Scan for the cell matching the given text and deliver its (x, y) coordinate at center. 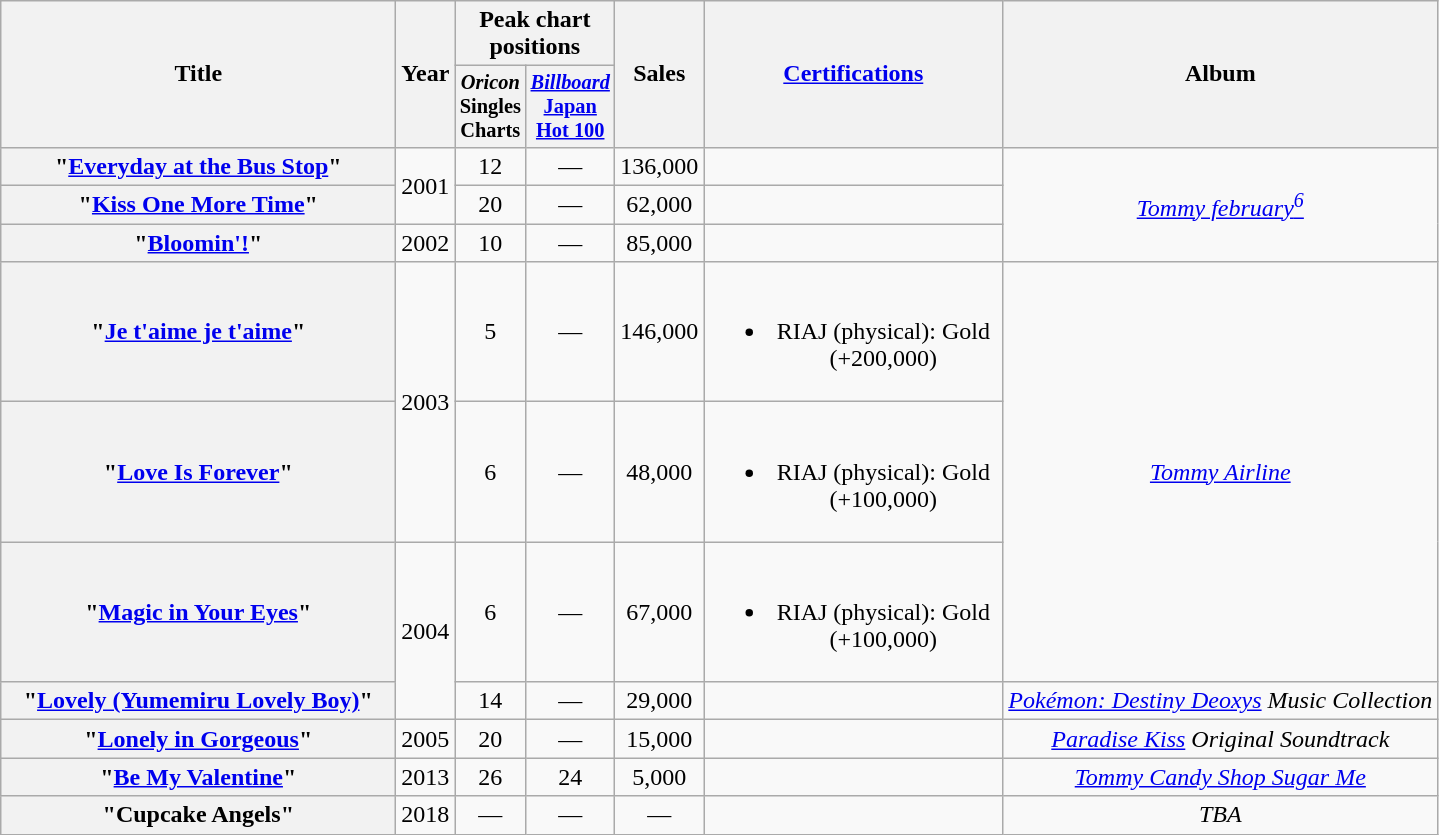
2018 (426, 815)
24 (570, 777)
Billboard Japan Hot 100 (570, 107)
TBA (1220, 815)
146,000 (660, 332)
2003 (426, 402)
67,000 (660, 612)
5 (490, 332)
85,000 (660, 243)
2013 (426, 777)
"Magic in Your Eyes" (198, 612)
"Je t'aime je t'aime" (198, 332)
Paradise Kiss Original Soundtrack (1220, 739)
Certifications (854, 74)
Year (426, 74)
2004 (426, 631)
Tommy Airline (1220, 472)
48,000 (660, 472)
Pokémon: Destiny Deoxys Music Collection (1220, 701)
5,000 (660, 777)
26 (490, 777)
136,000 (660, 166)
14 (490, 701)
"Cupcake Angels" (198, 815)
Title (198, 74)
"Be My Valentine" (198, 777)
"Everyday at the Bus Stop" (198, 166)
2005 (426, 739)
2001 (426, 185)
Album (1220, 74)
Oricon Singles Charts (490, 107)
15,000 (660, 739)
Tommy february6 (1220, 204)
"Lovely (Yumemiru Lovely Boy)" (198, 701)
29,000 (660, 701)
62,000 (660, 205)
10 (490, 243)
Sales (660, 74)
RIAJ (physical): Gold (+200,000) (854, 332)
Tommy Candy Shop Sugar Me (1220, 777)
"Kiss One More Time" (198, 205)
"Love Is Forever" (198, 472)
"Bloomin'!" (198, 243)
12 (490, 166)
Peak chart positions (535, 34)
2002 (426, 243)
"Lonely in Gorgeous" (198, 739)
